For the text-containing cell, return its midpoint in (x, y) coordinate format. 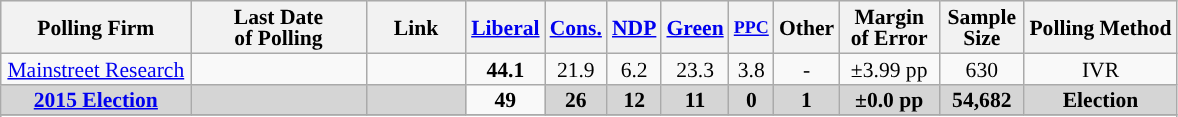
Cons. (576, 27)
Polling Firm (96, 27)
IVR (1100, 68)
- (806, 68)
Green (694, 27)
Link (416, 27)
6.2 (634, 68)
NDP (634, 27)
2015 Election (96, 100)
Marginof Error (889, 27)
Other (806, 27)
26 (576, 100)
12 (634, 100)
±0.0 pp (889, 100)
21.9 (576, 68)
44.1 (505, 68)
23.3 (694, 68)
Polling Method (1100, 27)
49 (505, 100)
±3.99 pp (889, 68)
Liberal (505, 27)
SampleSize (982, 27)
0 (752, 100)
Last Dateof Polling (278, 27)
PPC (752, 27)
1 (806, 100)
Election (1100, 100)
3.8 (752, 68)
Mainstreet Research (96, 68)
54,682 (982, 100)
630 (982, 68)
11 (694, 100)
